Search for the cell housing the specified text and yield its (X, Y) center coordinate. 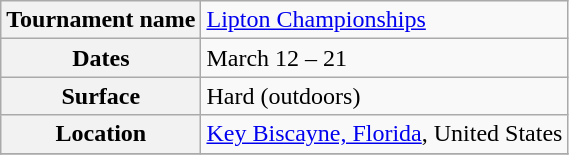
Dates (101, 58)
March 12 – 21 (384, 58)
Hard (outdoors) (384, 96)
Location (101, 134)
Tournament name (101, 20)
Lipton Championships (384, 20)
Surface (101, 96)
Key Biscayne, Florida, United States (384, 134)
